Extract the (X, Y) coordinate from the center of the cell holding the provided text.  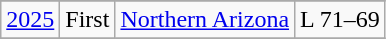
L 71–69 (340, 20)
First (88, 20)
2025 (30, 20)
Northern Arizona (205, 20)
